Search for the cell housing the specified text and yield its [X, Y] center coordinate. 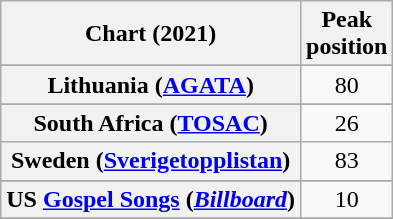
80 [347, 85]
US Gospel Songs (Billboard) [151, 199]
South Africa (TOSAC) [151, 123]
Peakposition [347, 34]
Chart (2021) [151, 34]
26 [347, 123]
Sweden (Sverigetopplistan) [151, 161]
10 [347, 199]
83 [347, 161]
Lithuania (AGATA) [151, 85]
